Output the [X, Y] coordinate of the center of the cell containing the given text.  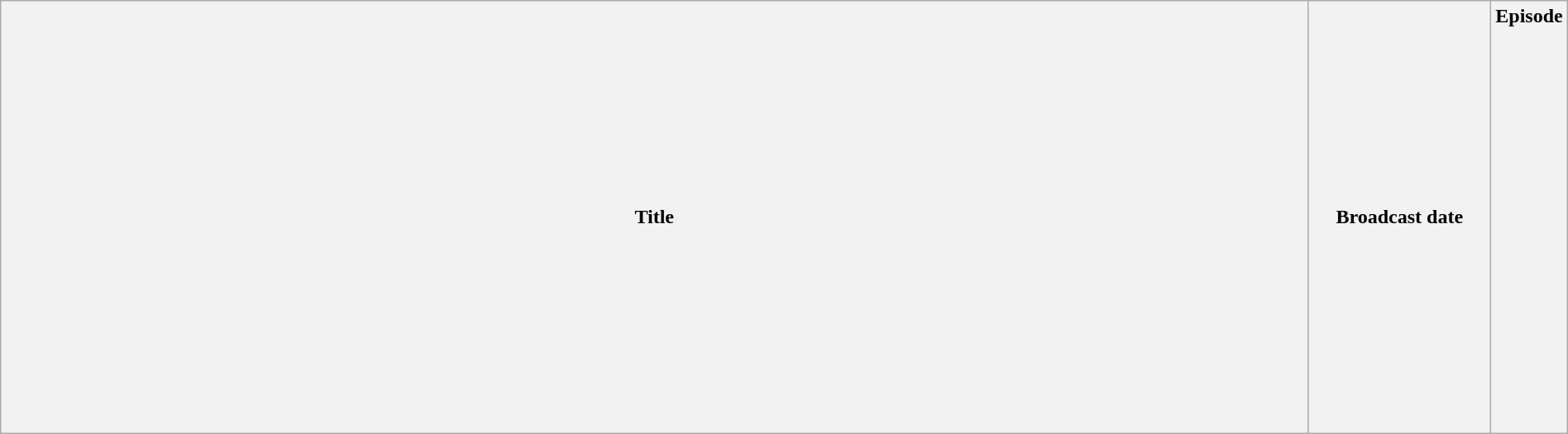
Broadcast date [1399, 217]
Episode [1529, 217]
Title [655, 217]
